Detect which cell encompasses the target text, then output its [X, Y] center coordinate. 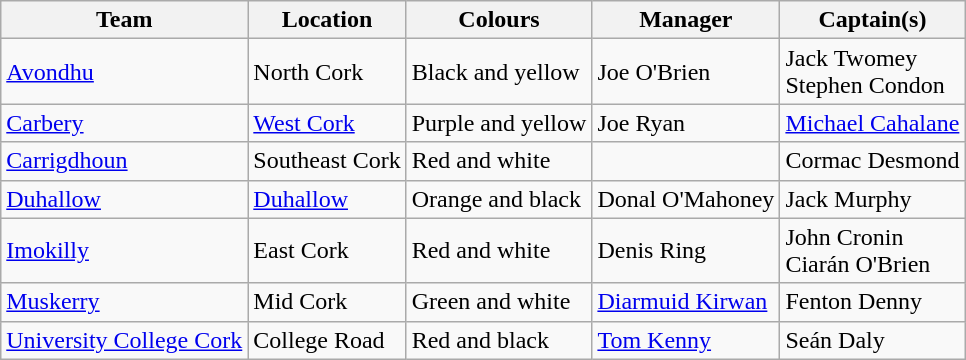
Jack Murphy [872, 199]
Location [327, 20]
Team [124, 20]
Southeast Cork [327, 161]
Manager [686, 20]
College Road [327, 340]
Carrigdhoun [124, 161]
Orange and black [499, 199]
John CroninCiarán O'Brien [872, 250]
West Cork [327, 123]
Michael Cahalane [872, 123]
Diarmuid Kirwan [686, 302]
Red and black [499, 340]
Carbery [124, 123]
Imokilly [124, 250]
University College Cork [124, 340]
Joe O'Brien [686, 72]
Black and yellow [499, 72]
Fenton Denny [872, 302]
Avondhu [124, 72]
Cormac Desmond [872, 161]
Seán Daly [872, 340]
Purple and yellow [499, 123]
North Cork [327, 72]
Tom Kenny [686, 340]
Muskerry [124, 302]
Joe Ryan [686, 123]
Green and white [499, 302]
Donal O'Mahoney [686, 199]
Captain(s) [872, 20]
Denis Ring [686, 250]
East Cork [327, 250]
Jack TwomeyStephen Condon [872, 72]
Mid Cork [327, 302]
Colours [499, 20]
